Detect which cell encompasses the target text, then output its [X, Y] center coordinate. 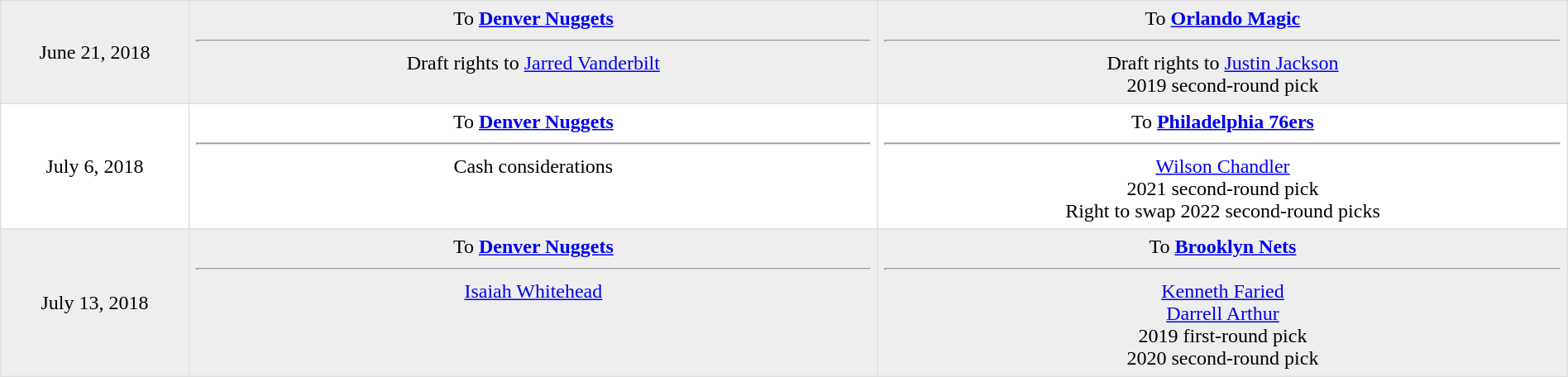
To Philadelphia 76ersWilson Chandler2021 second-round pickRight to swap 2022 second-round picks [1223, 166]
June 21, 2018 [94, 52]
To Orlando MagicDraft rights to Justin Jackson2019 second-round pick [1223, 52]
To Denver NuggetsIsaiah Whitehead [533, 303]
July 6, 2018 [94, 166]
July 13, 2018 [94, 303]
To Denver NuggetsDraft rights to Jarred Vanderbilt [533, 52]
To Denver NuggetsCash considerations [533, 166]
To Brooklyn NetsKenneth FariedDarrell Arthur2019 first-round pick2020 second-round pick [1223, 303]
